From the cell containing the given text, extract its center point as (X, Y) coordinate. 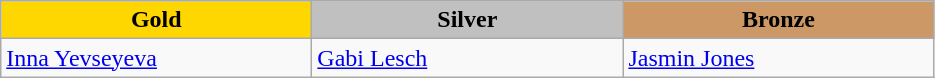
Bronze (778, 20)
Gabi Lesch (468, 58)
Gold (156, 20)
Jasmin Jones (778, 58)
Silver (468, 20)
Inna Yevseyeva (156, 58)
